Extract the [x, y] coordinate from the center of the cell holding the provided text.  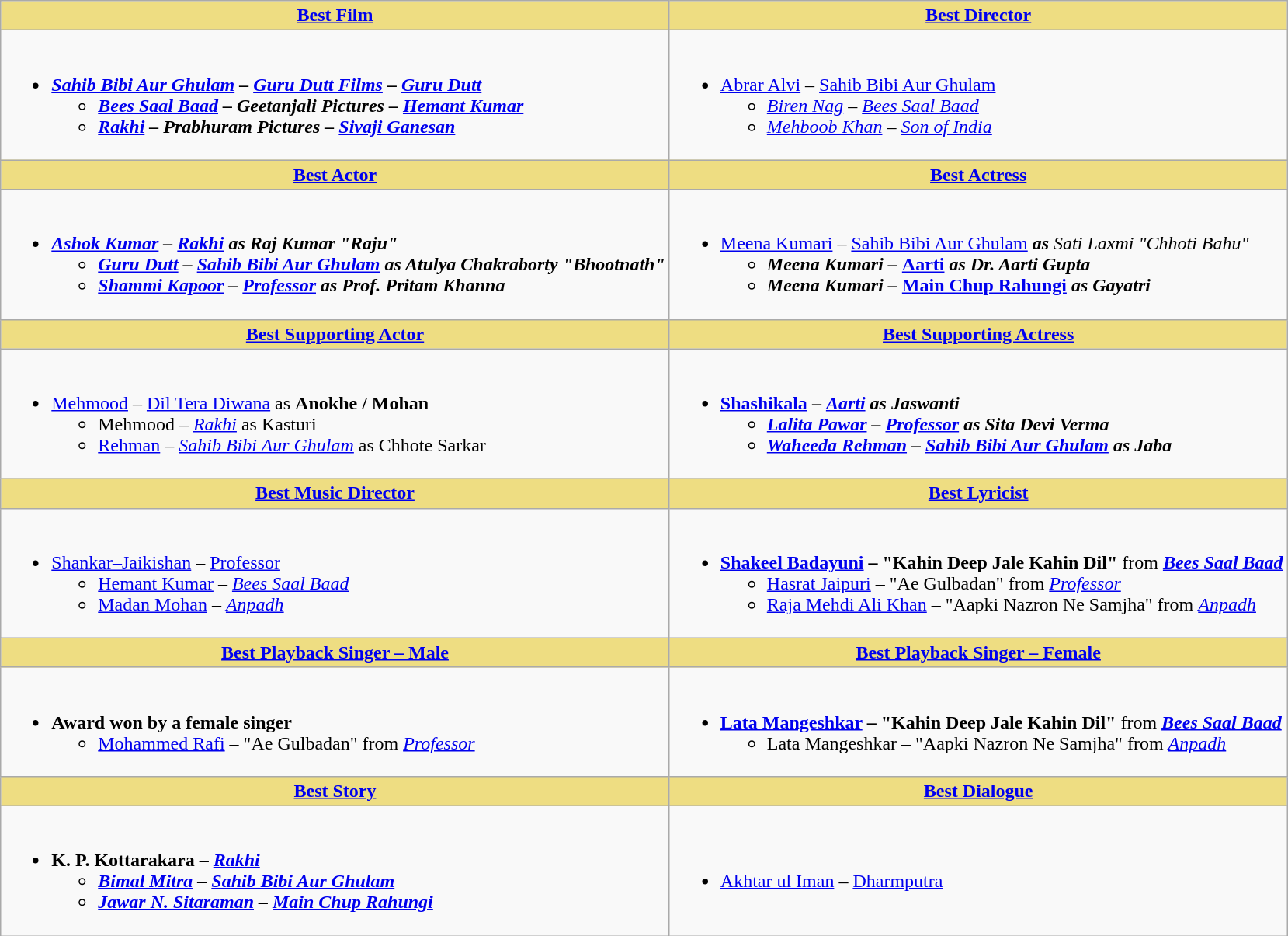
Best Dialogue [978, 791]
Mehmood – Dil Tera Diwana as Anokhe / MohanMehmood – Rakhi as KasturiRehman – Sahib Bibi Aur Ghulam as Chhote Sarkar [335, 413]
Best Supporting Actress [978, 334]
Best Music Director [335, 493]
Meena Kumari – Sahib Bibi Aur Ghulam as Sati Laxmi "Chhoti Bahu"Meena Kumari – Aarti as Dr. Aarti GuptaMeena Kumari – Main Chup Rahungi as Gayatri [978, 255]
Shashikala – Aarti as JaswantiLalita Pawar – Professor as Sita Devi VermaWaheeda Rehman – Sahib Bibi Aur Ghulam as Jaba [978, 413]
Best Actor [335, 175]
Best Film [335, 16]
Best Playback Singer – Male [335, 652]
Best Actress [978, 175]
Best Director [978, 16]
Best Supporting Actor [335, 334]
Award won by a female singerMohammed Rafi – "Ae Gulbadan" from Professor [335, 722]
Sahib Bibi Aur Ghulam – Guru Dutt Films – Guru Dutt Bees Saal Baad – Geetanjali Pictures – Hemant KumarRakhi – Prabhuram Pictures – Sivaji Ganesan [335, 95]
Best Story [335, 791]
Shankar–Jaikishan – ProfessorHemant Kumar – Bees Saal BaadMadan Mohan – Anpadh [335, 573]
Abrar Alvi – Sahib Bibi Aur Ghulam Biren Nag – Bees Saal BaadMehboob Khan – Son of India [978, 95]
K. P. Kottarakara – RakhiBimal Mitra – Sahib Bibi Aur GhulamJawar N. Sitaraman – Main Chup Rahungi [335, 870]
Best Lyricist [978, 493]
Akhtar ul Iman – Dharmputra [978, 870]
Best Playback Singer – Female [978, 652]
Lata Mangeshkar – "Kahin Deep Jale Kahin Dil" from Bees Saal BaadLata Mangeshkar – "Aapki Nazron Ne Samjha" from Anpadh [978, 722]
